Locate the cell with the specified text and output its (X, Y) center coordinate. 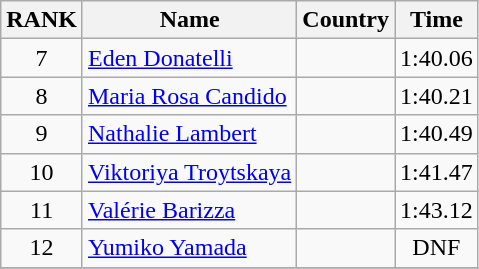
1:40.21 (436, 96)
Maria Rosa Candido (189, 96)
1:43.12 (436, 210)
Viktoriya Troytskaya (189, 172)
RANK (42, 20)
10 (42, 172)
11 (42, 210)
DNF (436, 248)
Country (346, 20)
Nathalie Lambert (189, 134)
1:40.49 (436, 134)
Eden Donatelli (189, 58)
Name (189, 20)
12 (42, 248)
7 (42, 58)
Yumiko Yamada (189, 248)
1:41.47 (436, 172)
Valérie Barizza (189, 210)
1:40.06 (436, 58)
9 (42, 134)
8 (42, 96)
Time (436, 20)
